For the text-containing cell, return its midpoint in (x, y) coordinate format. 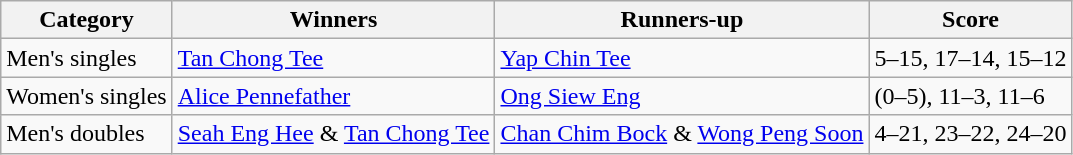
5–15, 17–14, 15–12 (970, 58)
Category (86, 20)
Chan Chim Bock & Wong Peng Soon (682, 134)
Women's singles (86, 96)
Seah Eng Hee & Tan Chong Tee (334, 134)
Score (970, 20)
Runners-up (682, 20)
Winners (334, 20)
Alice Pennefather (334, 96)
Tan Chong Tee (334, 58)
Men's singles (86, 58)
Men's doubles (86, 134)
4–21, 23–22, 24–20 (970, 134)
(0–5), 11–3, 11–6 (970, 96)
Yap Chin Tee (682, 58)
Ong Siew Eng (682, 96)
